Search for the cell housing the specified text and yield its [x, y] center coordinate. 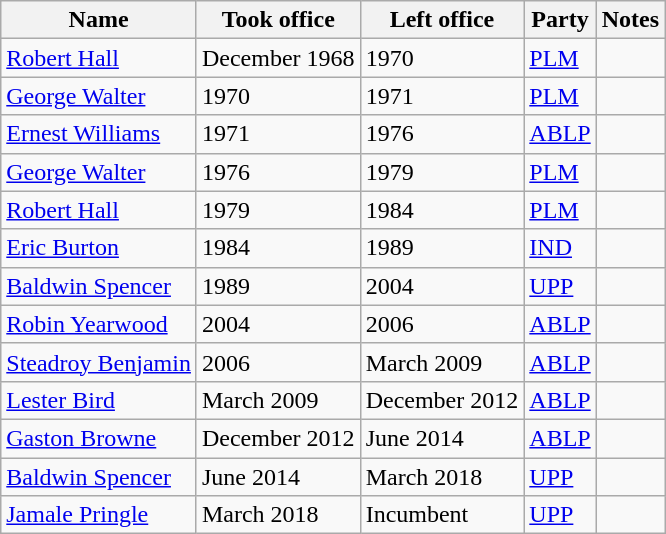
Robin Yearwood [99, 324]
Lester Bird [99, 400]
Name [99, 20]
Notes [630, 20]
Took office [278, 20]
Steadroy Benjamin [99, 362]
Ernest Williams [99, 134]
Jamale Pringle [99, 515]
IND [560, 248]
Incumbent [442, 515]
Party [560, 20]
Left office [442, 20]
Eric Burton [99, 248]
Gaston Browne [99, 438]
December 1968 [278, 58]
